Find where the given text appears and provide that cell's center as (x, y) coordinate. 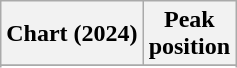
Chart (2024) (72, 34)
Peakposition (189, 34)
